Scan for the cell matching the given text and deliver its (x, y) coordinate at center. 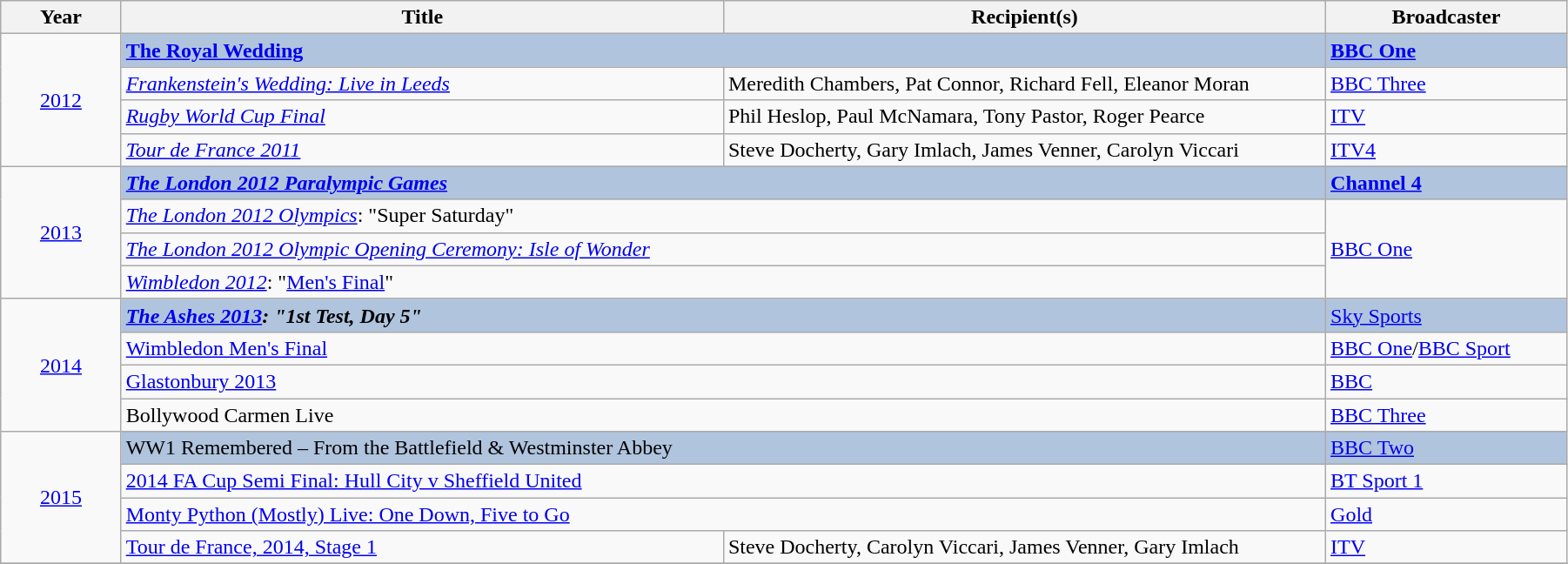
2012 (61, 100)
Wimbledon Men's Final (723, 348)
BT Sport 1 (1446, 481)
2014 (61, 365)
The Royal Wedding (723, 50)
BBC One/BBC Sport (1446, 348)
2015 (61, 498)
WW1 Remembered – From the Battlefield & Westminster Abbey (723, 448)
Phil Heslop, Paul McNamara, Tony Pastor, Roger Pearce (1024, 117)
BBC (1446, 381)
Year (61, 17)
The Ashes 2013: "1st Test, Day 5" (723, 315)
Glastonbury 2013 (723, 381)
Steve Docherty, Gary Imlach, James Venner, Carolyn Viccari (1024, 150)
Channel 4 (1446, 183)
Wimbledon 2012: "Men's Final" (723, 282)
Tour de France, 2014, Stage 1 (422, 547)
Rugby World Cup Final (422, 117)
The London 2012 Paralympic Games (723, 183)
Tour de France 2011 (422, 150)
BBC Two (1446, 448)
Title (422, 17)
Monty Python (Mostly) Live: One Down, Five to Go (723, 514)
The London 2012 Olympics: "Super Saturday" (723, 216)
Gold (1446, 514)
Broadcaster (1446, 17)
2014 FA Cup Semi Final: Hull City v Sheffield United (723, 481)
ITV4 (1446, 150)
Steve Docherty, Carolyn Viccari, James Venner, Gary Imlach (1024, 547)
Recipient(s) (1024, 17)
2013 (61, 232)
The London 2012 Olympic Opening Ceremony: Isle of Wonder (723, 249)
Bollywood Carmen Live (723, 415)
Meredith Chambers, Pat Connor, Richard Fell, Eleanor Moran (1024, 84)
Sky Sports (1446, 315)
Frankenstein's Wedding: Live in Leeds (422, 84)
